Identify which cell holds the provided text, then report its [x, y] central coordinate. 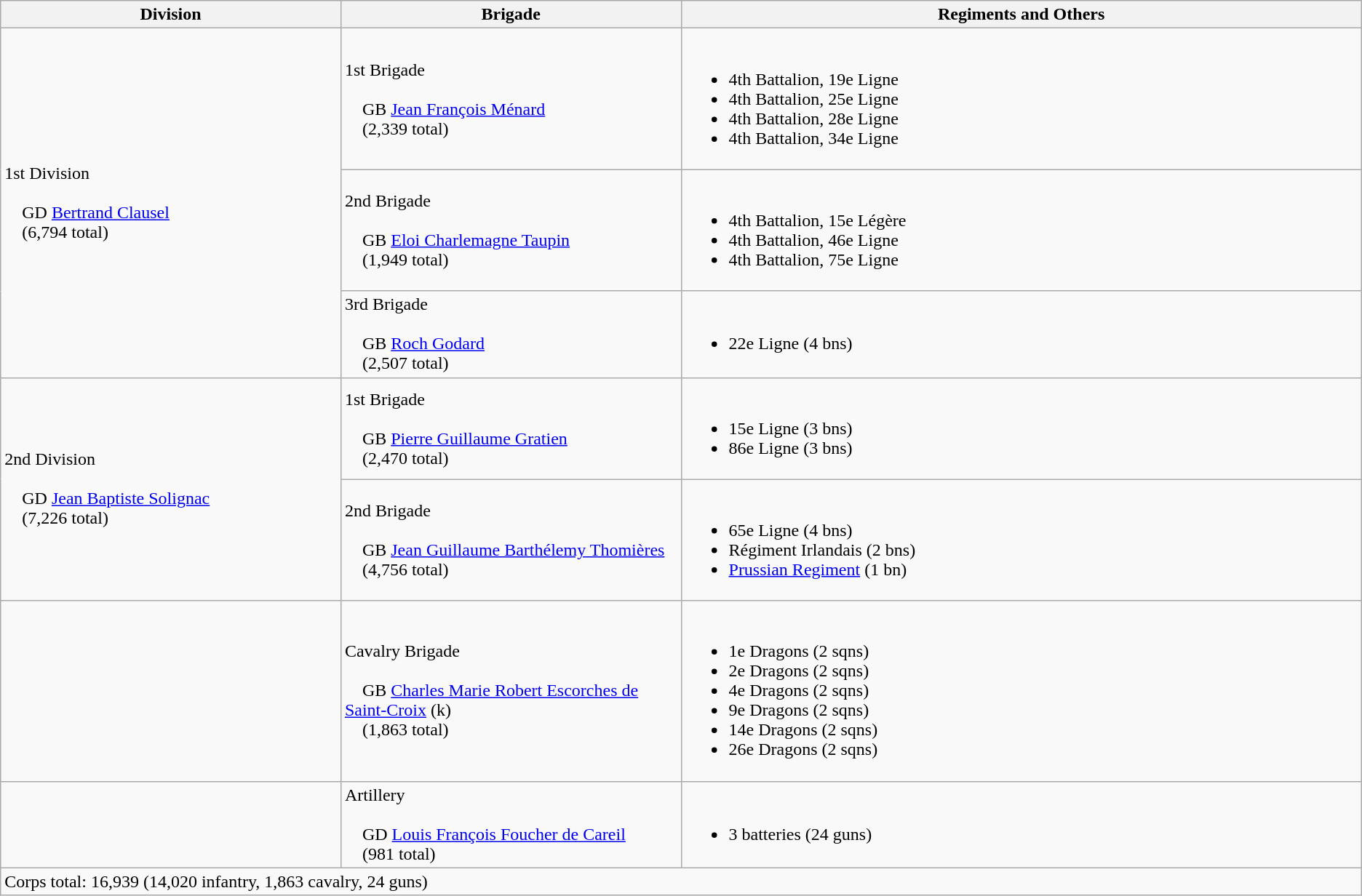
1st Brigade GB Pierre Guillaume Gratien (2,470 total) [511, 428]
1st Division GD Bertrand Clausel (6,794 total) [171, 203]
2nd Brigade GB Jean Guillaume Barthélemy Thomières (4,756 total) [511, 540]
Cavalry Brigade GB Charles Marie Robert Escorches de Saint-Croix (k) (1,863 total) [511, 691]
Artillery GD Louis François Foucher de Careil (981 total) [511, 825]
65e Ligne (4 bns)Régiment Irlandais (2 bns)Prussian Regiment (1 bn) [1021, 540]
Corps total: 16,939 (14,020 infantry, 1,863 cavalry, 24 guns) [681, 881]
2nd Brigade GB Eloi Charlemagne Taupin (1,949 total) [511, 230]
1st Brigade GB Jean François Ménard (2,339 total) [511, 99]
4th Battalion, 19e Ligne4th Battalion, 25e Ligne4th Battalion, 28e Ligne4th Battalion, 34e Ligne [1021, 99]
Division [171, 15]
3 batteries (24 guns) [1021, 825]
3rd Brigade GB Roch Godard (2,507 total) [511, 335]
15e Ligne (3 bns)86e Ligne (3 bns) [1021, 428]
1e Dragons (2 sqns)2e Dragons (2 sqns)4e Dragons (2 sqns)9e Dragons (2 sqns)14e Dragons (2 sqns)26e Dragons (2 sqns) [1021, 691]
Brigade [511, 15]
Regiments and Others [1021, 15]
22e Ligne (4 bns) [1021, 335]
4th Battalion, 15e Légère4th Battalion, 46e Ligne4th Battalion, 75e Ligne [1021, 230]
2nd Division GD Jean Baptiste Solignac (7,226 total) [171, 489]
